Determine the [x, y] coordinate at the center of the cell enclosing the given text.  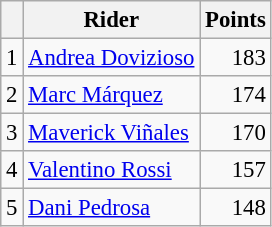
183 [236, 58]
4 [12, 170]
Andrea Dovizioso [112, 58]
2 [12, 95]
Rider [112, 20]
148 [236, 208]
1 [12, 58]
174 [236, 95]
Marc Márquez [112, 95]
170 [236, 133]
3 [12, 133]
157 [236, 170]
Points [236, 20]
Maverick Viñales [112, 133]
Valentino Rossi [112, 170]
Dani Pedrosa [112, 208]
5 [12, 208]
